Locate the cell with the specified text and output its [x, y] center coordinate. 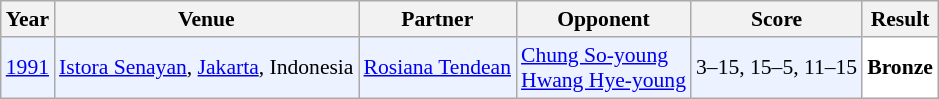
Istora Senayan, Jakarta, Indonesia [206, 68]
1991 [28, 68]
Result [900, 19]
Partner [438, 19]
Year [28, 19]
3–15, 15–5, 11–15 [776, 68]
Opponent [604, 19]
Chung So-young Hwang Hye-young [604, 68]
Rosiana Tendean [438, 68]
Venue [206, 19]
Score [776, 19]
Bronze [900, 68]
